Output the (x, y) coordinate of the center of the cell containing the given text.  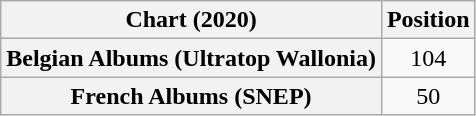
50 (428, 96)
Chart (2020) (192, 20)
French Albums (SNEP) (192, 96)
Belgian Albums (Ultratop Wallonia) (192, 58)
104 (428, 58)
Position (428, 20)
